For the text-containing cell, return its midpoint in (x, y) coordinate format. 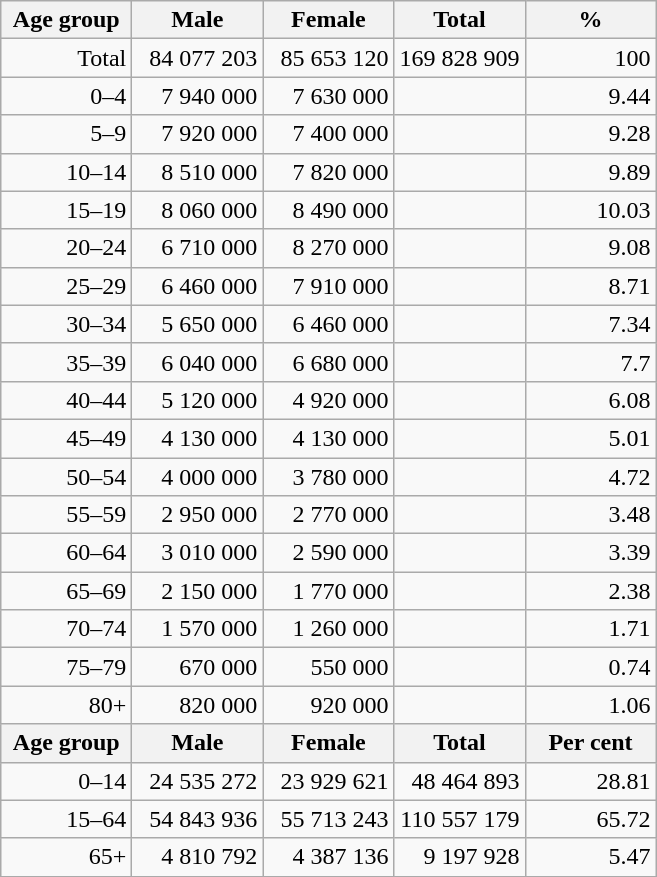
2 150 000 (198, 591)
9.28 (590, 134)
7.7 (590, 362)
10.03 (590, 210)
4.72 (590, 477)
7 940 000 (198, 96)
8 270 000 (328, 248)
25–29 (66, 286)
80+ (66, 705)
55 713 243 (328, 819)
9.44 (590, 96)
84 077 203 (198, 58)
8 060 000 (198, 210)
6.08 (590, 400)
1.71 (590, 629)
3 010 000 (198, 553)
9.08 (590, 248)
65+ (66, 857)
9.89 (590, 172)
1.06 (590, 705)
110 557 179 (460, 819)
7 910 000 (328, 286)
8.71 (590, 286)
2.38 (590, 591)
Per cent (590, 743)
7 630 000 (328, 96)
6 680 000 (328, 362)
10–14 (66, 172)
40–44 (66, 400)
2 950 000 (198, 515)
1 770 000 (328, 591)
3 780 000 (328, 477)
8 490 000 (328, 210)
65–69 (66, 591)
0–4 (66, 96)
55–59 (66, 515)
169 828 909 (460, 58)
9 197 928 (460, 857)
4 920 000 (328, 400)
2 590 000 (328, 553)
5.47 (590, 857)
60–64 (66, 553)
7 920 000 (198, 134)
4 810 792 (198, 857)
100 (590, 58)
820 000 (198, 705)
2 770 000 (328, 515)
8 510 000 (198, 172)
3.48 (590, 515)
45–49 (66, 438)
% (590, 20)
54 843 936 (198, 819)
65.72 (590, 819)
1 260 000 (328, 629)
70–74 (66, 629)
50–54 (66, 477)
920 000 (328, 705)
5 120 000 (198, 400)
15–64 (66, 819)
20–24 (66, 248)
35–39 (66, 362)
75–79 (66, 667)
3.39 (590, 553)
1 570 000 (198, 629)
550 000 (328, 667)
30–34 (66, 324)
28.81 (590, 781)
5.01 (590, 438)
4 000 000 (198, 477)
24 535 272 (198, 781)
670 000 (198, 667)
15–19 (66, 210)
7 820 000 (328, 172)
5 650 000 (198, 324)
0–14 (66, 781)
23 929 621 (328, 781)
48 464 893 (460, 781)
6 040 000 (198, 362)
6 710 000 (198, 248)
0.74 (590, 667)
7 400 000 (328, 134)
4 387 136 (328, 857)
5–9 (66, 134)
85 653 120 (328, 58)
7.34 (590, 324)
